Identify which cell holds the provided text, then report its (x, y) central coordinate. 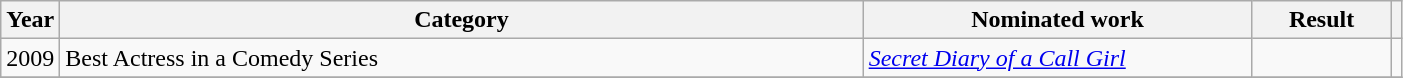
Category (462, 20)
2009 (30, 58)
Nominated work (1058, 20)
Result (1322, 20)
Best Actress in a Comedy Series (462, 58)
Year (30, 20)
Secret Diary of a Call Girl (1058, 58)
